Return (x, y) of the center of cell containing provided text 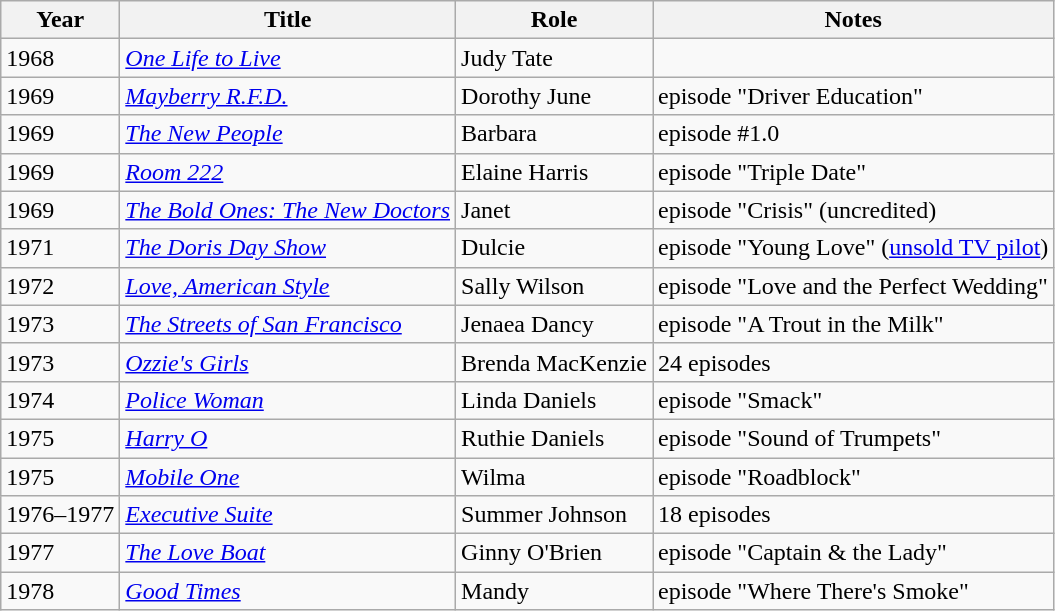
The New People (288, 134)
Dorothy June (554, 96)
1978 (60, 591)
Brenda MacKenzie (554, 362)
Dulcie (554, 248)
Janet (554, 210)
Wilma (554, 477)
episode "Driver Education" (852, 96)
One Life to Live (288, 58)
episode "Smack" (852, 400)
episode "Roadblock" (852, 477)
episode "Crisis" (uncredited) (852, 210)
Elaine Harris (554, 172)
1972 (60, 286)
Notes (852, 20)
1968 (60, 58)
Judy Tate (554, 58)
Police Woman (288, 400)
1976–1977 (60, 515)
The Doris Day Show (288, 248)
Ginny O'Brien (554, 553)
Room 222 (288, 172)
Year (60, 20)
1977 (60, 553)
Jenaea Dancy (554, 324)
Sally Wilson (554, 286)
episode "Captain & the Lady" (852, 553)
Mobile One (288, 477)
Linda Daniels (554, 400)
Executive Suite (288, 515)
Title (288, 20)
1971 (60, 248)
Good Times (288, 591)
24 episodes (852, 362)
Mayberry R.F.D. (288, 96)
18 episodes (852, 515)
Barbara (554, 134)
Harry O (288, 438)
episode "Triple Date" (852, 172)
episode "Sound of Trumpets" (852, 438)
Summer Johnson (554, 515)
episode "Love and the Perfect Wedding" (852, 286)
episode "A Trout in the Milk" (852, 324)
The Love Boat (288, 553)
Ruthie Daniels (554, 438)
Ozzie's Girls (288, 362)
1974 (60, 400)
Mandy (554, 591)
Love, American Style (288, 286)
episode "Young Love" (unsold TV pilot) (852, 248)
episode "Where There's Smoke" (852, 591)
Role (554, 20)
The Streets of San Francisco (288, 324)
episode #1.0 (852, 134)
The Bold Ones: The New Doctors (288, 210)
